Identify which cell holds the provided text, then report its [x, y] central coordinate. 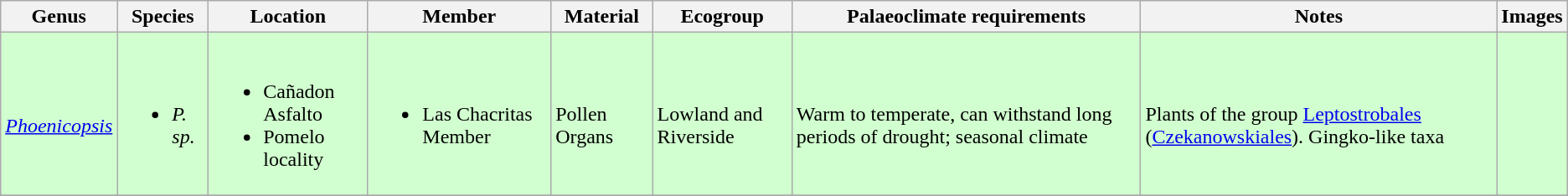
Warm to temperate, can withstand long periods of drought; seasonal climate [967, 114]
Ecogroup [722, 17]
Las Chacritas Member [459, 114]
Cañadon AsfaltoPomelo locality [288, 114]
Pollen Organs [601, 114]
Species [162, 17]
Notes [1318, 17]
Images [1532, 17]
Member [459, 17]
P. sp. [162, 114]
Material [601, 17]
Genus [59, 17]
Lowland and Riverside [722, 114]
Phoenicopsis [59, 114]
Plants of the group Leptostrobales (Czekanowskiales). Gingko-like taxa [1318, 114]
Location [288, 17]
Palaeoclimate requirements [967, 17]
